Detect which cell encompasses the target text, then output its [x, y] center coordinate. 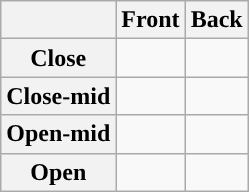
Front [150, 20]
Open [58, 172]
Open-mid [58, 134]
Close-mid [58, 96]
Close [58, 58]
Back [216, 20]
